Search for the cell housing the specified text and yield its (x, y) center coordinate. 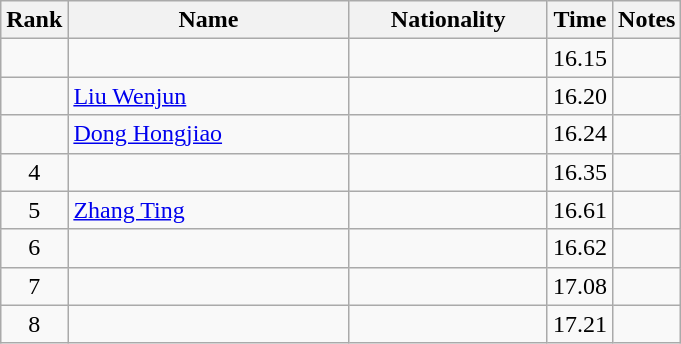
17.21 (580, 324)
16.61 (580, 210)
16.20 (580, 96)
16.24 (580, 134)
Time (580, 20)
16.62 (580, 248)
5 (34, 210)
6 (34, 248)
Zhang Ting (208, 210)
17.08 (580, 286)
7 (34, 286)
16.35 (580, 172)
Rank (34, 20)
Liu Wenjun (208, 96)
4 (34, 172)
8 (34, 324)
Dong Hongjiao (208, 134)
Nationality (448, 20)
16.15 (580, 58)
Notes (647, 20)
Name (208, 20)
